Pinpoint the cell where the given text exists, returning its (x, y) midpoint coordinate. 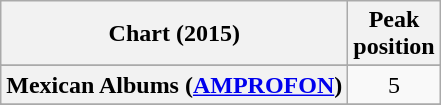
Peakposition (394, 34)
5 (394, 85)
Mexican Albums (AMPROFON) (174, 85)
Chart (2015) (174, 34)
